Determine the [x, y] coordinate at the center of the cell enclosing the given text.  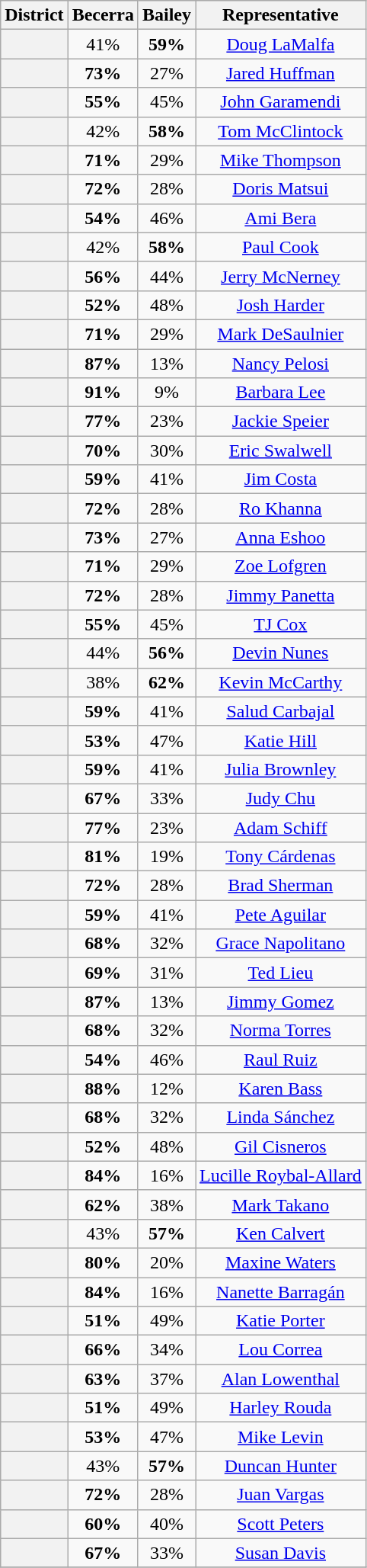
Pete Aguilar [281, 915]
Tony Cárdenas [281, 857]
Harley Rouda [281, 1408]
Nancy Pelosi [281, 364]
Brad Sherman [281, 886]
19% [166, 857]
Kevin McCarthy [281, 682]
Jimmy Panetta [281, 595]
Eric Swalwell [281, 451]
34% [166, 1350]
John Garamendi [281, 102]
Mark Takano [281, 1204]
Alan Lowenthal [281, 1379]
Lou Correa [281, 1350]
31% [166, 973]
12% [166, 1089]
Ken Calvert [281, 1233]
81% [103, 857]
Maxine Waters [281, 1262]
Jim Costa [281, 479]
Mark DeSaulnier [281, 334]
Lucille Roybal-Allard [281, 1175]
Julia Brownley [281, 769]
Scott Peters [281, 1524]
Jackie Speier [281, 422]
Paul Cook [281, 247]
Ami Bera [281, 218]
Grace Napolitano [281, 944]
Ted Lieu [281, 973]
Bailey [166, 15]
Gil Cisneros [281, 1146]
Adam Schiff [281, 827]
Linda Sánchez [281, 1117]
TJ Cox [281, 624]
Juan Vargas [281, 1495]
Jared Huffman [281, 73]
Duncan Hunter [281, 1466]
Representative [281, 15]
Jimmy Gomez [281, 1002]
Karen Bass [281, 1089]
Devin Nunes [281, 653]
20% [166, 1262]
91% [103, 393]
Tom McClintock [281, 131]
Mike Levin [281, 1437]
Doug LaMalfa [281, 44]
60% [103, 1524]
Doris Matsui [281, 189]
Zoe Lofgren [281, 566]
Raul Ruiz [281, 1060]
63% [103, 1379]
69% [103, 973]
Norma Torres [281, 1031]
88% [103, 1089]
Ro Khanna [281, 508]
District [34, 15]
Barbara Lee [281, 393]
66% [103, 1350]
Mike Thompson [281, 160]
70% [103, 451]
80% [103, 1262]
Nanette Barragán [281, 1292]
37% [166, 1379]
Judy Chu [281, 798]
Jerry McNerney [281, 276]
Susan Davis [281, 1553]
40% [166, 1524]
Katie Hill [281, 740]
30% [166, 451]
Josh Harder [281, 305]
Anna Eshoo [281, 537]
Becerra [103, 15]
Salud Carbajal [281, 711]
9% [166, 393]
Katie Porter [281, 1321]
